Output the [x, y] coordinate of the center of the cell containing the given text.  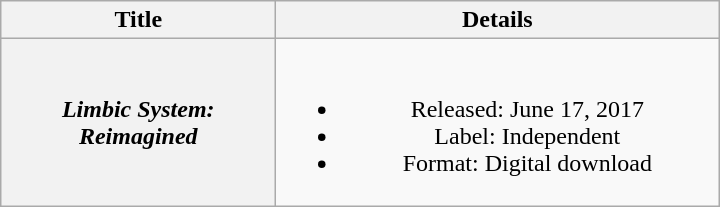
Released: June 17, 2017Label: IndependentFormat: Digital download [498, 122]
Details [498, 20]
Limbic System: Reimagined [138, 122]
Title [138, 20]
